Extract the (x, y) coordinate from the center of the cell holding the provided text.  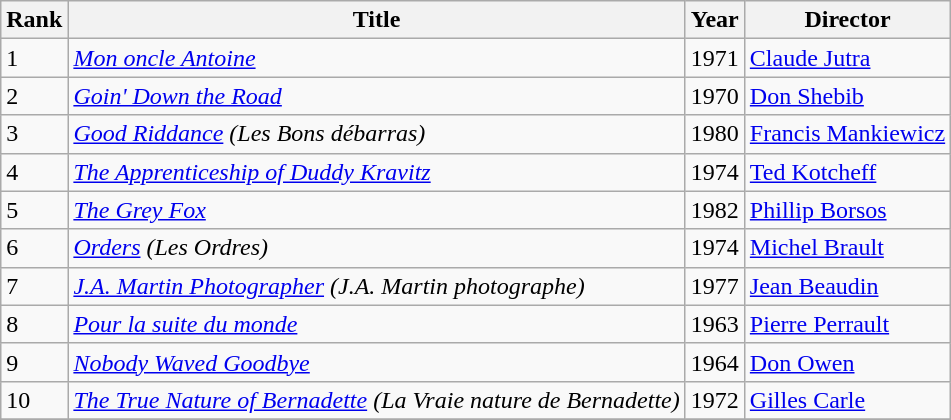
1963 (714, 324)
7 (34, 286)
8 (34, 324)
2 (34, 96)
1970 (714, 96)
Pierre Perrault (847, 324)
6 (34, 248)
1964 (714, 362)
1972 (714, 400)
The Grey Fox (376, 210)
Phillip Borsos (847, 210)
The Apprenticeship of Duddy Kravitz (376, 172)
Gilles Carle (847, 400)
Goin' Down the Road (376, 96)
Director (847, 20)
5 (34, 210)
Rank (34, 20)
Title (376, 20)
1982 (714, 210)
Ted Kotcheff (847, 172)
1 (34, 58)
Year (714, 20)
Good Riddance (Les Bons débarras) (376, 134)
Claude Jutra (847, 58)
1971 (714, 58)
4 (34, 172)
9 (34, 362)
Michel Brault (847, 248)
Mon oncle Antoine (376, 58)
Don Shebib (847, 96)
10 (34, 400)
1980 (714, 134)
Francis Mankiewicz (847, 134)
Jean Beaudin (847, 286)
3 (34, 134)
Don Owen (847, 362)
Pour la suite du monde (376, 324)
Orders (Les Ordres) (376, 248)
The True Nature of Bernadette (La Vraie nature de Bernadette) (376, 400)
Nobody Waved Goodbye (376, 362)
J.A. Martin Photographer (J.A. Martin photographe) (376, 286)
1977 (714, 286)
